Output the (x, y) coordinate of the center of the cell containing the given text.  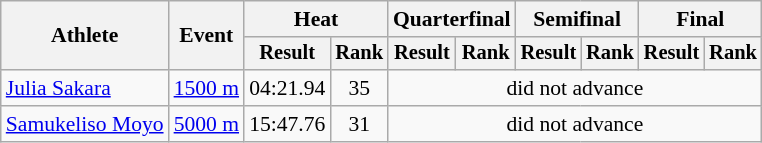
Final (700, 19)
Julia Sakara (85, 88)
Samukeliso Moyo (85, 124)
Semifinal (578, 19)
5000 m (206, 124)
15:47.76 (287, 124)
31 (359, 124)
1500 m (206, 88)
04:21.94 (287, 88)
Athlete (85, 36)
Event (206, 36)
Quarterfinal (452, 19)
35 (359, 88)
Heat (316, 19)
